Determine the [x, y] coordinate at the center of the cell enclosing the given text.  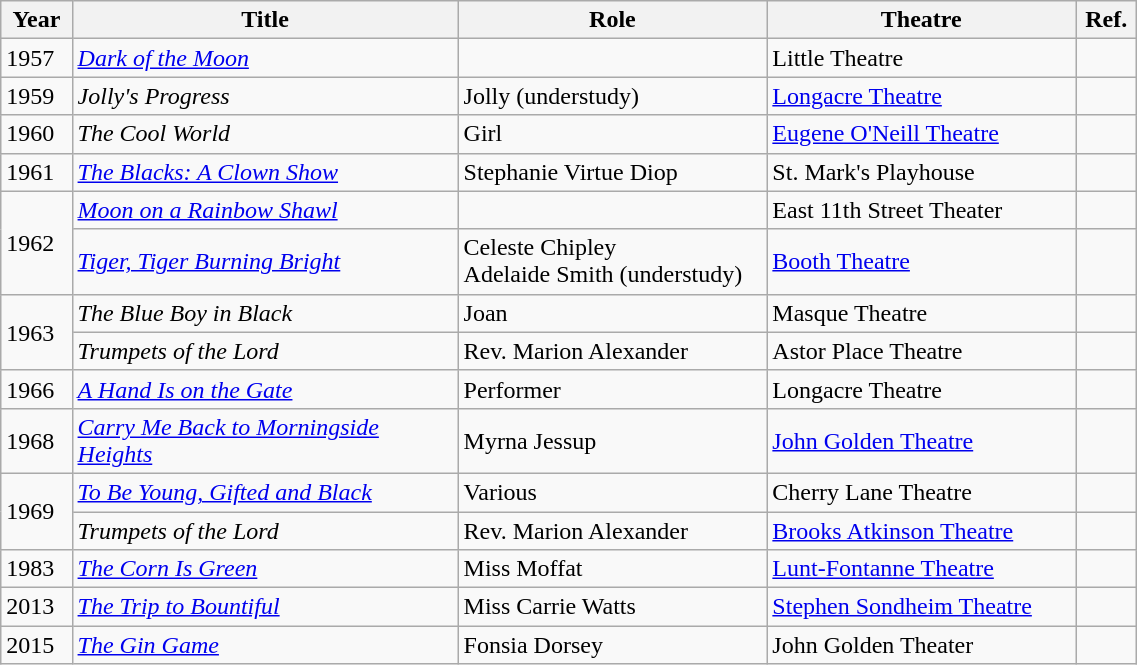
Booth Theatre [922, 262]
John Golden Theater [922, 645]
The Cool World [265, 134]
Moon on a Rainbow Shawl [265, 210]
Jolly's Progress [265, 96]
1959 [36, 96]
Ref. [1106, 20]
To Be Young, Gifted and Black [265, 492]
Jolly (understudy) [612, 96]
Various [612, 492]
1968 [36, 440]
Myrna Jessup [612, 440]
The Blue Boy in Black [265, 313]
Year [36, 20]
Stephanie Virtue Diop [612, 172]
The Gin Game [265, 645]
Celeste ChipleyAdelaide Smith (understudy) [612, 262]
Title [265, 20]
A Hand Is on the Gate [265, 389]
The Corn Is Green [265, 569]
Role [612, 20]
Stephen Sondheim Theatre [922, 607]
St. Mark's Playhouse [922, 172]
Miss Moffat [612, 569]
1962 [36, 242]
2013 [36, 607]
Carry Me Back to Morningside Heights [265, 440]
Tiger, Tiger Burning Bright [265, 262]
Joan [612, 313]
Astor Place Theatre [922, 351]
Miss Carrie Watts [612, 607]
1969 [36, 511]
Dark of the Moon [265, 58]
1963 [36, 332]
Fonsia Dorsey [612, 645]
Masque Theatre [922, 313]
Lunt-Fontanne Theatre [922, 569]
2015 [36, 645]
Eugene O'Neill Theatre [922, 134]
East 11th Street Theater [922, 210]
1983 [36, 569]
Theatre [922, 20]
1966 [36, 389]
Cherry Lane Theatre [922, 492]
Girl [612, 134]
The Trip to Bountiful [265, 607]
1960 [36, 134]
Performer [612, 389]
Little Theatre [922, 58]
Brooks Atkinson Theatre [922, 531]
John Golden Theatre [922, 440]
1957 [36, 58]
The Blacks: A Clown Show [265, 172]
1961 [36, 172]
